Pinpoint the cell where the given text exists, returning its [x, y] midpoint coordinate. 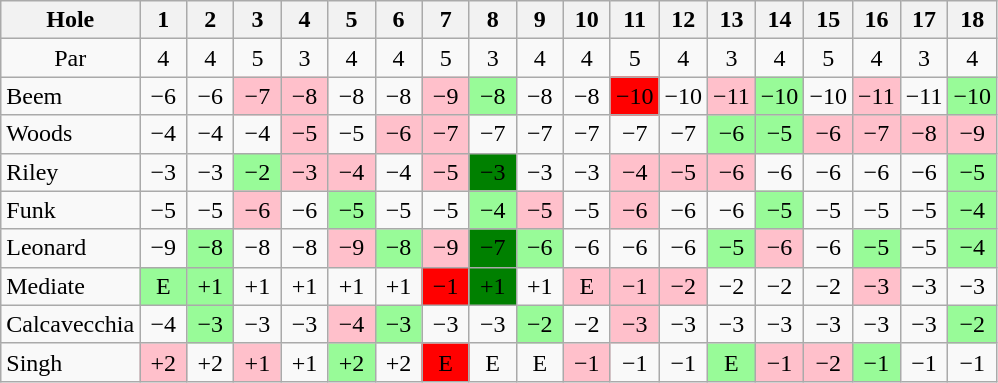
Leonard [70, 248]
15 [828, 20]
Woods [70, 134]
13 [732, 20]
1 [164, 20]
16 [877, 20]
12 [684, 20]
Par [70, 58]
11 [634, 20]
2 [210, 20]
Calcavecchia [70, 324]
Beem [70, 96]
18 [972, 20]
Mediate [70, 286]
7 [446, 20]
17 [924, 20]
Riley [70, 172]
Hole [70, 20]
Funk [70, 210]
10 [586, 20]
Singh [70, 362]
6 [398, 20]
8 [492, 20]
14 [780, 20]
9 [540, 20]
